Extract the [x, y] coordinate from the center of the cell holding the provided text.  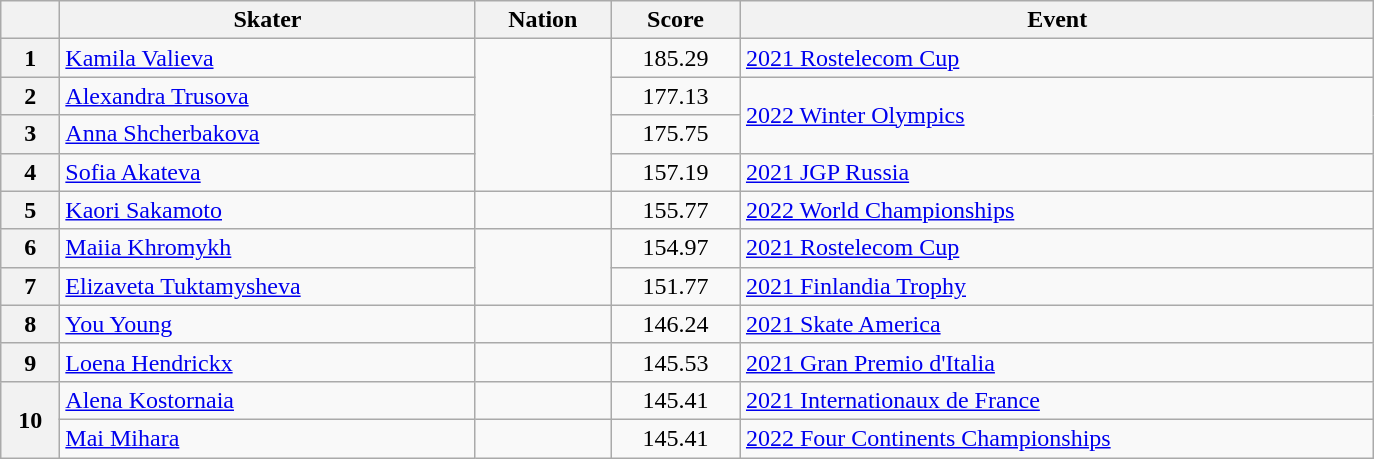
2022 Four Continents Championships [1056, 438]
10 [30, 419]
6 [30, 248]
Event [1056, 20]
Sofia Akateva [268, 172]
177.13 [676, 96]
2021 Finlandia Trophy [1056, 286]
175.75 [676, 134]
Maiia Khromykh [268, 248]
155.77 [676, 210]
Anna Shcherbakova [268, 134]
Mai Mihara [268, 438]
146.24 [676, 324]
8 [30, 324]
151.77 [676, 286]
Skater [268, 20]
9 [30, 362]
Score [676, 20]
2 [30, 96]
2022 World Championships [1056, 210]
Nation [543, 20]
2021 Skate America [1056, 324]
Loena Hendrickx [268, 362]
Kamila Valieva [268, 58]
2021 Gran Premio d'Italia [1056, 362]
7 [30, 286]
185.29 [676, 58]
4 [30, 172]
Elizaveta Tuktamysheva [268, 286]
2022 Winter Olympics [1056, 115]
1 [30, 58]
You Young [268, 324]
Alexandra Trusova [268, 96]
2021 JGP Russia [1056, 172]
2021 Internationaux de France [1056, 400]
145.53 [676, 362]
Kaori Sakamoto [268, 210]
157.19 [676, 172]
Alena Kostornaia [268, 400]
3 [30, 134]
154.97 [676, 248]
5 [30, 210]
